Return the (x, y) coordinate for the center point of the cell that contains the specified text.  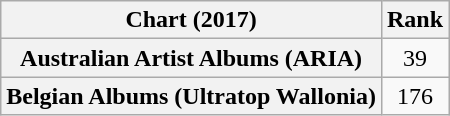
39 (414, 58)
Belgian Albums (Ultratop Wallonia) (192, 96)
Australian Artist Albums (ARIA) (192, 58)
176 (414, 96)
Rank (414, 20)
Chart (2017) (192, 20)
